Find where the given text appears and provide that cell's center as [X, Y] coordinate. 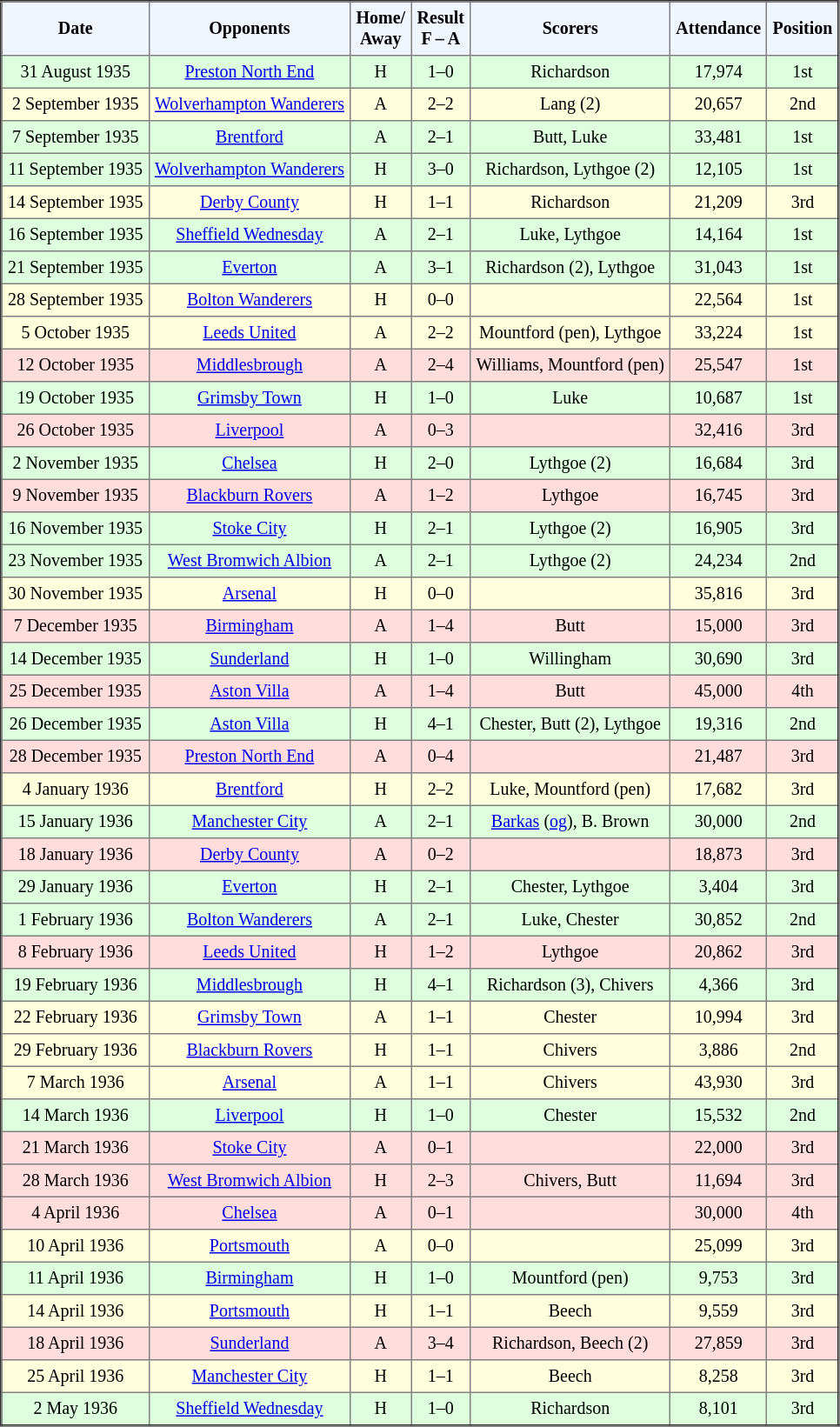
Williams, Mountford (pen) [570, 365]
2 May 1936 [76, 1409]
21 March 1936 [76, 1148]
Barkas (og), B. Brown [570, 822]
14 December 1935 [76, 659]
30 November 1935 [76, 594]
17,682 [718, 790]
25,099 [718, 1246]
0–3 [441, 430]
16 November 1935 [76, 529]
24,234 [718, 561]
12,105 [718, 170]
9 November 1935 [76, 496]
1 February 1936 [76, 920]
17,974 [718, 72]
22 February 1936 [76, 1017]
11,694 [718, 1181]
28 December 1935 [76, 757]
35,816 [718, 594]
16,684 [718, 463]
32,416 [718, 430]
11 September 1935 [76, 170]
Mountford (pen), Lythgoe [570, 333]
16 September 1935 [76, 235]
0–4 [441, 757]
23 November 1935 [76, 561]
30,690 [718, 659]
Date [76, 29]
Chivers, Butt [570, 1181]
14 April 1936 [76, 1311]
7 March 1936 [76, 1083]
27,859 [718, 1344]
0–2 [441, 855]
33,224 [718, 333]
7 December 1935 [76, 626]
10,994 [718, 1017]
26 December 1935 [76, 724]
12 October 1935 [76, 365]
3–1 [441, 268]
Luke, Chester [570, 920]
20,657 [718, 104]
18,873 [718, 855]
29 January 1936 [76, 887]
Richardson (3), Chivers [570, 985]
Willingham [570, 659]
10,687 [718, 398]
3,404 [718, 887]
11 April 1936 [76, 1278]
22,000 [718, 1148]
Richardson, Lythgoe (2) [570, 170]
Attendance [718, 29]
Luke, Lythgoe [570, 235]
9,559 [718, 1311]
2–0 [441, 463]
21,209 [718, 203]
Richardson (2), Lythgoe [570, 268]
15 January 1936 [76, 822]
2 September 1935 [76, 104]
Chester, Butt (2), Lythgoe [570, 724]
25 December 1935 [76, 691]
16,745 [718, 496]
5 October 1935 [76, 333]
15,000 [718, 626]
14 September 1935 [76, 203]
Opponents [249, 29]
29 February 1936 [76, 1050]
Luke [570, 398]
33,481 [718, 137]
25,547 [718, 365]
4 April 1936 [76, 1213]
Lang (2) [570, 104]
2–3 [441, 1181]
28 September 1935 [76, 300]
15,532 [718, 1116]
30,852 [718, 920]
43,930 [718, 1083]
8,258 [718, 1377]
Position [803, 29]
2 November 1935 [76, 463]
10 April 1936 [76, 1246]
21,487 [718, 757]
28 March 1936 [76, 1181]
3–0 [441, 170]
Butt, Luke [570, 137]
3,886 [718, 1050]
20,862 [718, 952]
19 October 1935 [76, 398]
9,753 [718, 1278]
31,043 [718, 268]
Richardson, Beech (2) [570, 1344]
14,164 [718, 235]
19,316 [718, 724]
18 January 1936 [76, 855]
7 September 1935 [76, 137]
3–4 [441, 1344]
Home/Away [381, 29]
26 October 1935 [76, 430]
16,905 [718, 529]
22,564 [718, 300]
4,366 [718, 985]
31 August 1935 [76, 72]
18 April 1936 [76, 1344]
ResultF – A [441, 29]
Scorers [570, 29]
4 January 1936 [76, 790]
14 March 1936 [76, 1116]
8 February 1936 [76, 952]
45,000 [718, 691]
Mountford (pen) [570, 1278]
2–4 [441, 365]
Luke, Mountford (pen) [570, 790]
Chester, Lythgoe [570, 887]
19 February 1936 [76, 985]
25 April 1936 [76, 1377]
21 September 1935 [76, 268]
8,101 [718, 1409]
